Extract the (x, y) coordinate from the center of the cell holding the provided text.  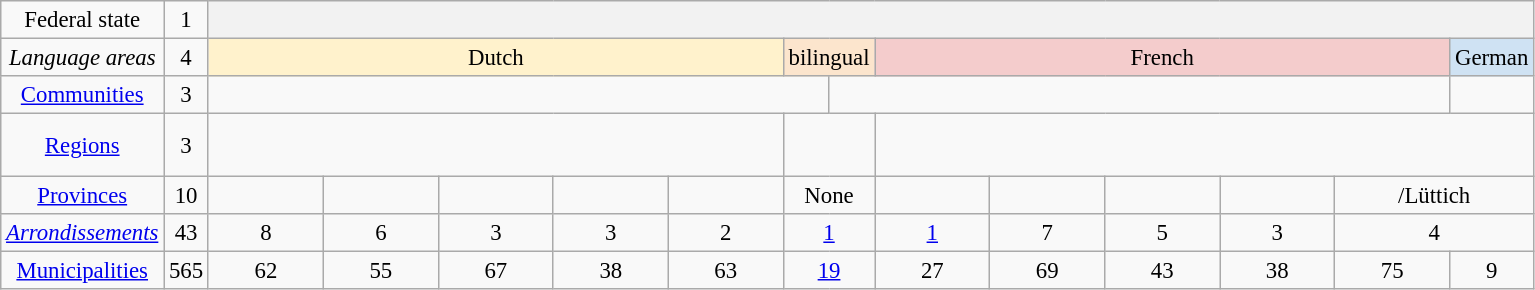
Municipalities (82, 271)
2 (726, 233)
62 (266, 271)
63 (726, 271)
German (1492, 58)
10 (186, 196)
/Lüttich (1434, 196)
Language areas (82, 58)
75 (1392, 271)
Communities (82, 95)
8 (266, 233)
Provinces (82, 196)
6 (380, 233)
5 (1162, 233)
Dutch (496, 58)
19 (829, 271)
9 (1492, 271)
Federal state (82, 20)
67 (496, 271)
69 (1048, 271)
27 (932, 271)
None (829, 196)
7 (1048, 233)
55 (380, 271)
Arrondissements (82, 233)
French (1162, 58)
bilingual (829, 58)
Regions (82, 146)
565 (186, 271)
